Output the [x, y] coordinate of the center of the cell containing the given text.  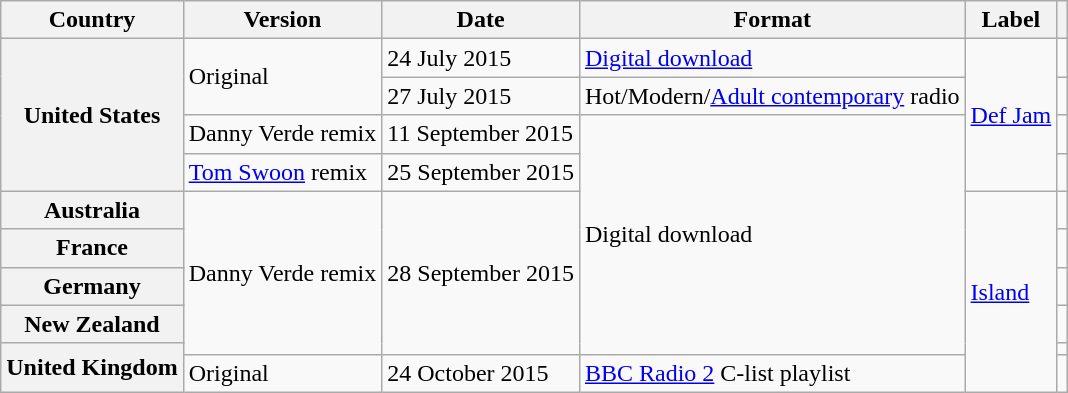
Germany [92, 286]
Island [1011, 292]
25 September 2015 [481, 172]
BBC Radio 2 C-list playlist [772, 373]
Hot/Modern/Adult contemporary radio [772, 96]
United States [92, 115]
Date [481, 20]
Australia [92, 210]
Country [92, 20]
27 July 2015 [481, 96]
France [92, 248]
Format [772, 20]
Label [1011, 20]
11 September 2015 [481, 134]
Version [282, 20]
Tom Swoon remix [282, 172]
Def Jam [1011, 115]
28 September 2015 [481, 272]
New Zealand [92, 324]
24 October 2015 [481, 373]
24 July 2015 [481, 58]
United Kingdom [92, 368]
